Search for the cell housing the specified text and yield its (x, y) center coordinate. 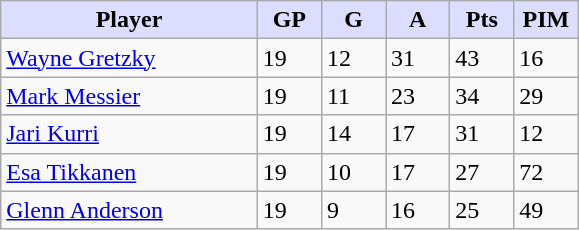
43 (482, 58)
10 (353, 172)
Player (130, 20)
49 (546, 210)
23 (418, 96)
Mark Messier (130, 96)
9 (353, 210)
27 (482, 172)
34 (482, 96)
29 (546, 96)
G (353, 20)
72 (546, 172)
GP (289, 20)
Esa Tikkanen (130, 172)
25 (482, 210)
14 (353, 134)
11 (353, 96)
Glenn Anderson (130, 210)
PIM (546, 20)
Wayne Gretzky (130, 58)
Jari Kurri (130, 134)
Pts (482, 20)
A (418, 20)
